Pinpoint the cell where the given text exists, returning its (X, Y) midpoint coordinate. 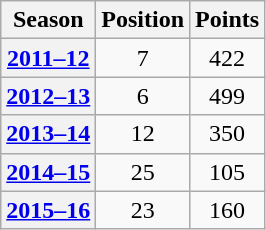
7 (143, 58)
2014–15 (48, 172)
23 (143, 210)
350 (228, 134)
2015–16 (48, 210)
105 (228, 172)
Points (228, 20)
Position (143, 20)
6 (143, 96)
160 (228, 210)
2011–12 (48, 58)
12 (143, 134)
2013–14 (48, 134)
25 (143, 172)
422 (228, 58)
2012–13 (48, 96)
Season (48, 20)
499 (228, 96)
